Return the (x, y) coordinate for the center point of the cell that contains the specified text.  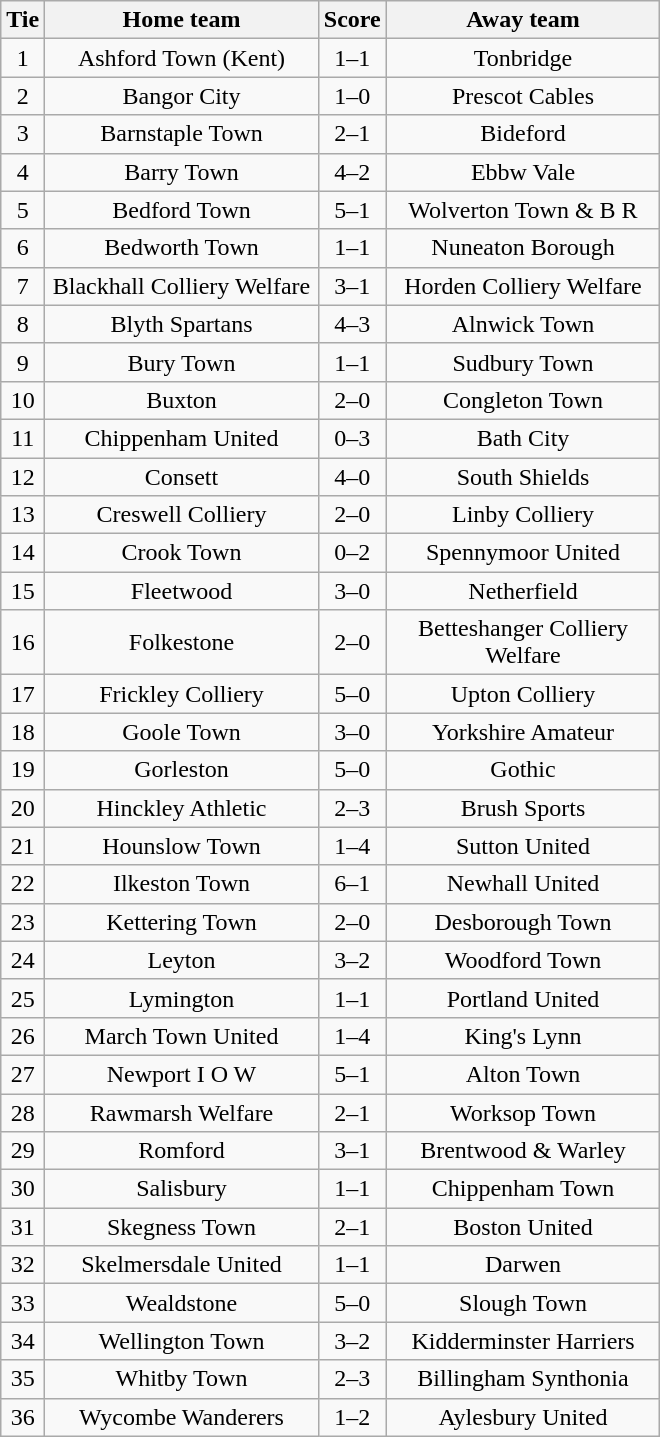
Chippenham United (182, 438)
4–3 (352, 324)
Fleetwood (182, 591)
Barnstaple Town (182, 134)
Consett (182, 477)
Brentwood & Warley (523, 1151)
Frickley Colliery (182, 694)
8 (23, 324)
19 (23, 770)
Newport I O W (182, 1074)
32 (23, 1265)
Bedford Town (182, 210)
Newhall United (523, 884)
7 (23, 286)
Netherfield (523, 591)
0–3 (352, 438)
1 (23, 58)
Bideford (523, 134)
Chippenham Town (523, 1189)
Salisbury (182, 1189)
Away team (523, 20)
10 (23, 400)
Home team (182, 20)
29 (23, 1151)
Desborough Town (523, 922)
22 (23, 884)
Sudbury Town (523, 362)
King's Lynn (523, 1036)
Skelmersdale United (182, 1265)
26 (23, 1036)
20 (23, 808)
23 (23, 922)
14 (23, 553)
Boston United (523, 1227)
0–2 (352, 553)
Brush Sports (523, 808)
Skegness Town (182, 1227)
Gothic (523, 770)
Leyton (182, 960)
4–0 (352, 477)
Barry Town (182, 172)
Bangor City (182, 96)
Blackhall Colliery Welfare (182, 286)
5 (23, 210)
Wealdstone (182, 1303)
Kettering Town (182, 922)
Slough Town (523, 1303)
Romford (182, 1151)
3 (23, 134)
13 (23, 515)
Alnwick Town (523, 324)
30 (23, 1189)
Gorleston (182, 770)
21 (23, 846)
Rawmarsh Welfare (182, 1113)
Score (352, 20)
6–1 (352, 884)
Billingham Synthonia (523, 1379)
Congleton Town (523, 400)
Crook Town (182, 553)
36 (23, 1417)
Upton Colliery (523, 694)
Worksop Town (523, 1113)
12 (23, 477)
4 (23, 172)
Betteshanger Colliery Welfare (523, 642)
Folkestone (182, 642)
Nuneaton Borough (523, 248)
Woodford Town (523, 960)
Wycombe Wanderers (182, 1417)
24 (23, 960)
Yorkshire Amateur (523, 732)
4–2 (352, 172)
Buxton (182, 400)
2 (23, 96)
16 (23, 642)
34 (23, 1341)
Bury Town (182, 362)
Sutton United (523, 846)
Creswell Colliery (182, 515)
Hinckley Athletic (182, 808)
9 (23, 362)
31 (23, 1227)
Goole Town (182, 732)
Ebbw Vale (523, 172)
6 (23, 248)
Aylesbury United (523, 1417)
Ashford Town (Kent) (182, 58)
Wellington Town (182, 1341)
Spennymoor United (523, 553)
Bath City (523, 438)
Ilkeston Town (182, 884)
Portland United (523, 998)
25 (23, 998)
1–2 (352, 1417)
28 (23, 1113)
Wolverton Town & B R (523, 210)
1–0 (352, 96)
18 (23, 732)
Whitby Town (182, 1379)
17 (23, 694)
South Shields (523, 477)
Tie (23, 20)
Horden Colliery Welfare (523, 286)
11 (23, 438)
Hounslow Town (182, 846)
Alton Town (523, 1074)
Prescot Cables (523, 96)
Blyth Spartans (182, 324)
March Town United (182, 1036)
33 (23, 1303)
Darwen (523, 1265)
Lymington (182, 998)
15 (23, 591)
Bedworth Town (182, 248)
Linby Colliery (523, 515)
Kidderminster Harriers (523, 1341)
35 (23, 1379)
Tonbridge (523, 58)
27 (23, 1074)
